Identify which cell holds the provided text, then report its [x, y] central coordinate. 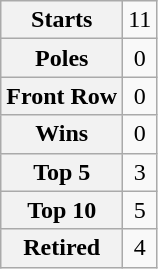
5 [140, 210]
Top 5 [62, 172]
Starts [62, 20]
3 [140, 172]
Top 10 [62, 210]
Front Row [62, 96]
Retired [62, 248]
Wins [62, 134]
4 [140, 248]
Poles [62, 58]
11 [140, 20]
